Determine the (x, y) coordinate at the center of the cell enclosing the given text.  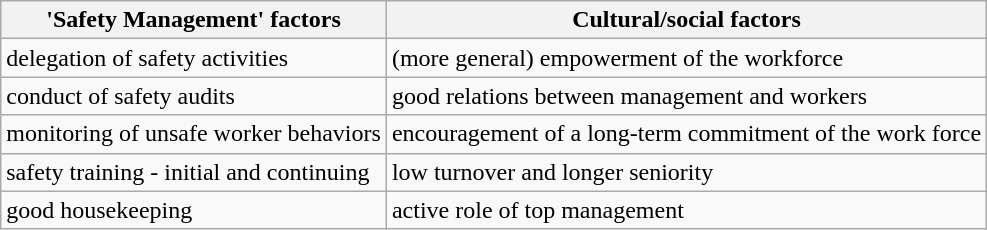
monitoring of unsafe worker behaviors (194, 134)
low turnover and longer seniority (686, 172)
active role of top management (686, 210)
(more general) empowerment of the workforce (686, 58)
good relations between management and workers (686, 96)
Cultural/social factors (686, 20)
delegation of safety activities (194, 58)
'Safety Management' factors (194, 20)
good housekeeping (194, 210)
conduct of safety audits (194, 96)
encouragement of a long-term commitment of the work force (686, 134)
safety training - initial and continuing (194, 172)
